Determine the [x, y] coordinate at the center of the cell enclosing the given text.  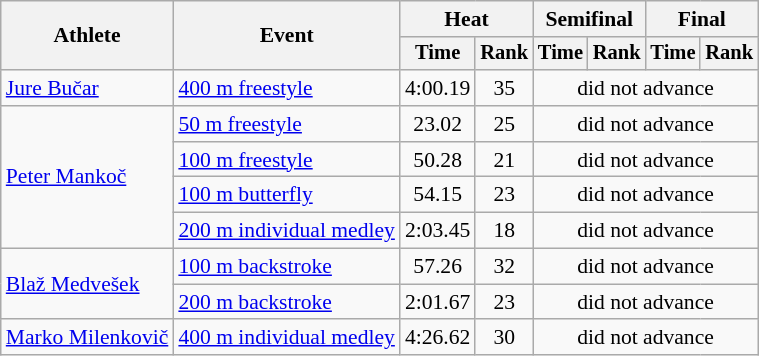
400 m individual medley [286, 338]
200 m backstroke [286, 302]
4:26.62 [438, 338]
2:01.67 [438, 302]
50 m freestyle [286, 124]
Peter Mankoč [88, 177]
23.02 [438, 124]
35 [504, 88]
57.26 [438, 267]
Jure Bučar [88, 88]
4:00.19 [438, 88]
25 [504, 124]
32 [504, 267]
Heat [466, 19]
Event [286, 36]
21 [504, 160]
50.28 [438, 160]
Final [701, 19]
30 [504, 338]
Semifinal [589, 19]
54.15 [438, 195]
400 m freestyle [286, 88]
100 m backstroke [286, 267]
Marko Milenkovič [88, 338]
100 m freestyle [286, 160]
18 [504, 231]
100 m butterfly [286, 195]
200 m individual medley [286, 231]
Athlete [88, 36]
Blaž Medvešek [88, 284]
2:03.45 [438, 231]
